For the text-containing cell, return its midpoint in [x, y] coordinate format. 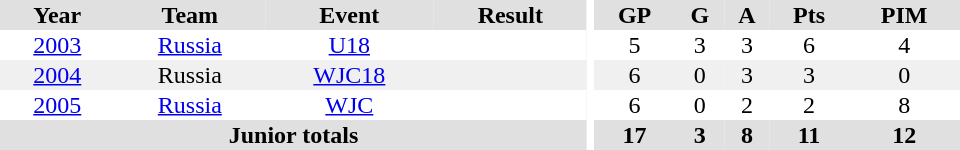
2003 [58, 45]
U18 [349, 45]
Pts [810, 15]
12 [904, 135]
Team [190, 15]
2004 [58, 75]
Event [349, 15]
WJC18 [349, 75]
G [700, 15]
Result [511, 15]
A [747, 15]
17 [635, 135]
Year [58, 15]
Junior totals [294, 135]
WJC [349, 105]
GP [635, 15]
5 [635, 45]
2005 [58, 105]
PIM [904, 15]
4 [904, 45]
11 [810, 135]
